Scan for the cell matching the given text and deliver its (X, Y) coordinate at center. 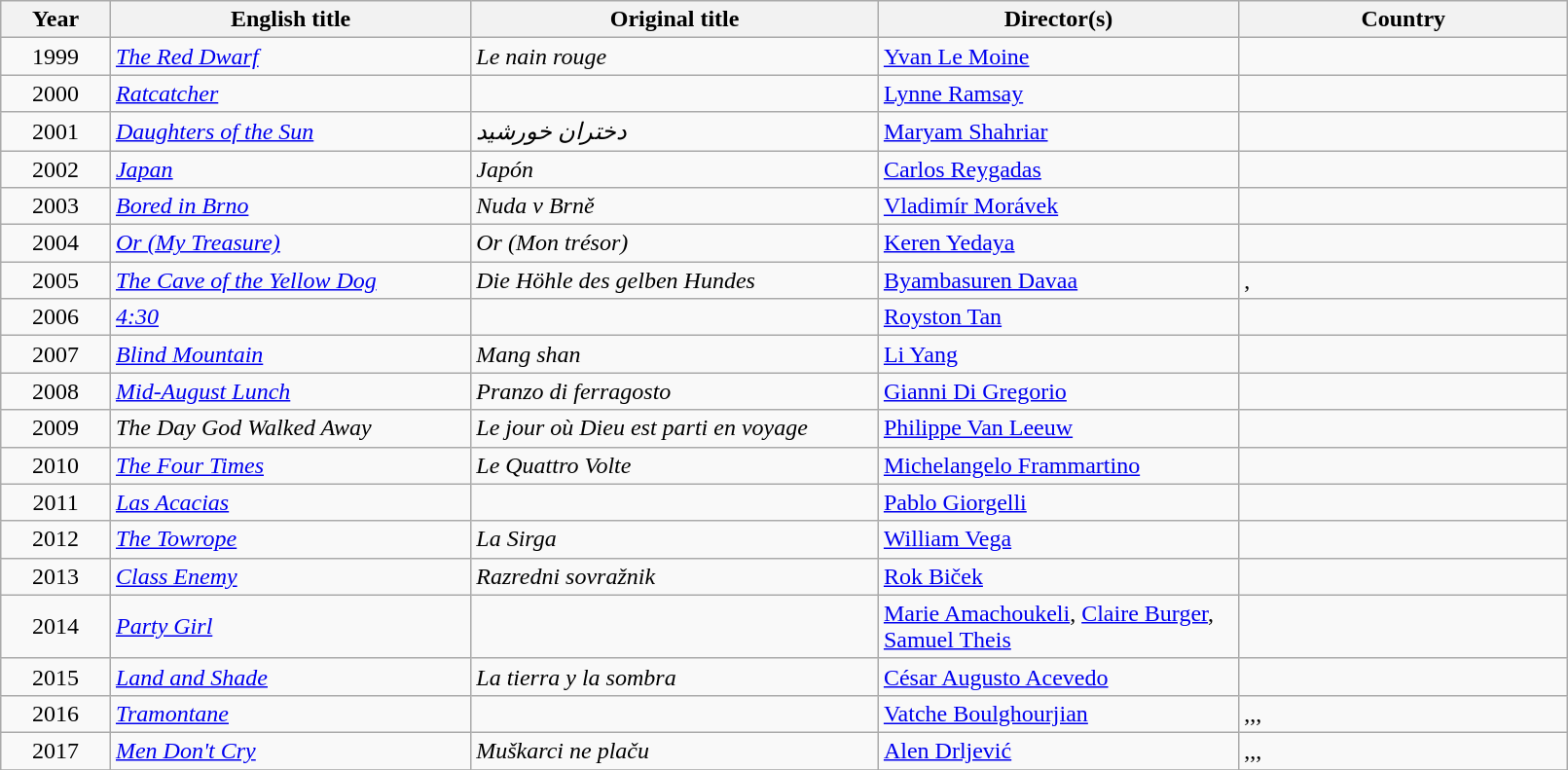
Mang shan (675, 354)
2004 (56, 243)
Japan (290, 168)
Director(s) (1058, 19)
2003 (56, 206)
The Red Dwarf (290, 56)
Year (56, 19)
Keren Yedaya (1058, 243)
The Cave of the Yellow Dog (290, 280)
Le Quattro Volte (675, 465)
2014 (56, 627)
Pablo Giorgelli (1058, 502)
The Four Times (290, 465)
2016 (56, 714)
Die Höhle des gelben Hundes (675, 280)
2009 (56, 428)
2011 (56, 502)
Ratcatcher (290, 93)
Le nain rouge (675, 56)
Daughters of the Sun (290, 131)
2002 (56, 168)
2015 (56, 677)
2013 (56, 576)
Or (Mon trésor) (675, 243)
Blind Mountain (290, 354)
Vladimír Morávek (1058, 206)
La Sirga (675, 539)
Las Acacias (290, 502)
Carlos Reygadas (1058, 168)
La tierra y la sombra (675, 677)
Royston Tan (1058, 317)
, (1404, 280)
1999 (56, 56)
Vatche Boulghourjian (1058, 714)
Alen Drljević (1058, 751)
Le jour où Dieu est parti en voyage (675, 428)
Rok Biček (1058, 576)
Or (My Treasure) (290, 243)
Pranzo di ferragosto (675, 391)
2007 (56, 354)
Class Enemy (290, 576)
2008 (56, 391)
4:30 (290, 317)
Original title (675, 19)
2000 (56, 93)
Tramontane (290, 714)
Michelangelo Frammartino (1058, 465)
Men Don't Cry (290, 751)
Byambasuren Davaa (1058, 280)
Marie Amachoukeli, Claire Burger, Samuel Theis (1058, 627)
César Augusto Acevedo (1058, 677)
Japón (675, 168)
Philippe Van Leeuw (1058, 428)
Maryam Shahriar (1058, 131)
Country (1404, 19)
The Towrope (290, 539)
Lynne Ramsay (1058, 93)
Li Yang (1058, 354)
Razredni sovražnik (675, 576)
Mid-August Lunch (290, 391)
2001 (56, 131)
2005 (56, 280)
William Vega (1058, 539)
2012 (56, 539)
English title (290, 19)
Muškarci ne plaču (675, 751)
2006 (56, 317)
Land and Shade (290, 677)
Gianni Di Gregorio (1058, 391)
دختران خورشید (675, 131)
2017 (56, 751)
Bored in Brno (290, 206)
The Day God Walked Away (290, 428)
Nuda v Brně (675, 206)
Yvan Le Moine (1058, 56)
Party Girl (290, 627)
2010 (56, 465)
